Provide the [x, y] coordinate of the cell's center where the given text is located.  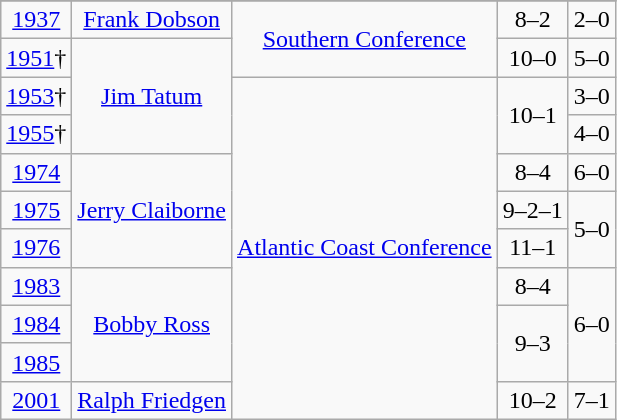
11–1 [532, 248]
9–3 [532, 343]
Southern Conference [365, 39]
1985 [36, 362]
Frank Dobson [152, 20]
10–2 [532, 400]
1976 [36, 248]
1953† [36, 96]
Jim Tatum [152, 96]
Jerry Claiborne [152, 210]
3–0 [592, 96]
8–2 [532, 20]
1975 [36, 210]
1983 [36, 286]
7–1 [592, 400]
1955† [36, 134]
10–1 [532, 115]
Bobby Ross [152, 324]
9–2–1 [532, 210]
Ralph Friedgen [152, 400]
1974 [36, 172]
1984 [36, 324]
Atlantic Coast Conference [365, 248]
2–0 [592, 20]
2001 [36, 400]
4–0 [592, 134]
1951† [36, 58]
10–0 [532, 58]
1937 [36, 20]
